Detect which cell encompasses the target text, then output its [x, y] center coordinate. 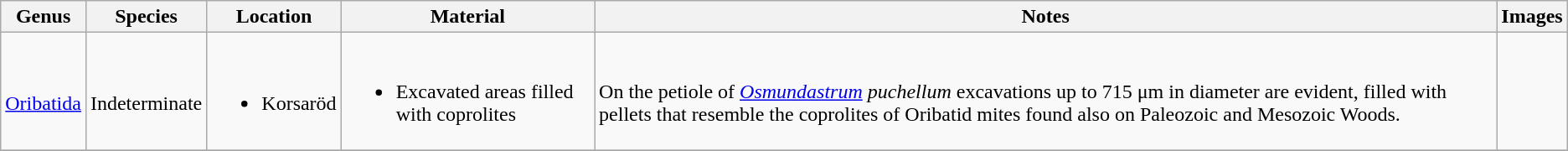
Species [146, 17]
Indeterminate [146, 91]
Oribatida [44, 91]
Korsaröd [274, 91]
Location [274, 17]
Genus [44, 17]
Images [1532, 17]
Excavated areas filled with coprolites [467, 91]
Notes [1045, 17]
Material [467, 17]
